Identify which cell holds the provided text, then report its (X, Y) central coordinate. 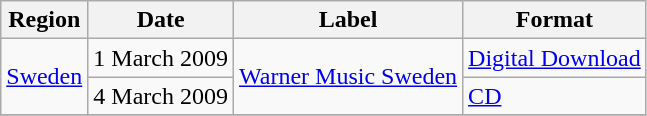
1 March 2009 (161, 58)
Sweden (44, 77)
Format (555, 20)
Label (348, 20)
Warner Music Sweden (348, 77)
4 March 2009 (161, 96)
CD (555, 96)
Date (161, 20)
Region (44, 20)
Digital Download (555, 58)
